Locate the cell with the specified text and output its [X, Y] center coordinate. 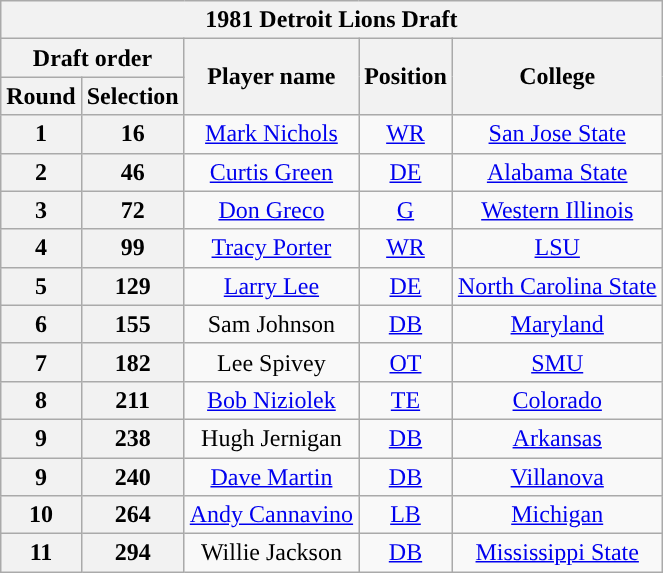
294 [132, 553]
264 [132, 515]
11 [41, 553]
Mississippi State [557, 553]
Andy Cannavino [271, 515]
6 [41, 324]
3 [41, 210]
Hugh Jernigan [271, 438]
Selection [132, 96]
Dave Martin [271, 477]
155 [132, 324]
7 [41, 362]
G [406, 210]
2 [41, 172]
Position [406, 77]
SMU [557, 362]
1 [41, 134]
Lee Spivey [271, 362]
Colorado [557, 400]
San Jose State [557, 134]
Round [41, 96]
182 [132, 362]
OT [406, 362]
211 [132, 400]
129 [132, 286]
LSU [557, 248]
Sam Johnson [271, 324]
4 [41, 248]
5 [41, 286]
Alabama State [557, 172]
46 [132, 172]
North Carolina State [557, 286]
Mark Nichols [271, 134]
TE [406, 400]
Larry Lee [271, 286]
Michigan [557, 515]
238 [132, 438]
Tracy Porter [271, 248]
College [557, 77]
Bob Niziolek [271, 400]
1981 Detroit Lions Draft [332, 20]
Arkansas [557, 438]
99 [132, 248]
Player name [271, 77]
8 [41, 400]
Western Illinois [557, 210]
LB [406, 515]
Villanova [557, 477]
Don Greco [271, 210]
Maryland [557, 324]
Willie Jackson [271, 553]
Draft order [92, 58]
16 [132, 134]
10 [41, 515]
240 [132, 477]
72 [132, 210]
Curtis Green [271, 172]
